From the cell containing the given text, extract its center point as (X, Y) coordinate. 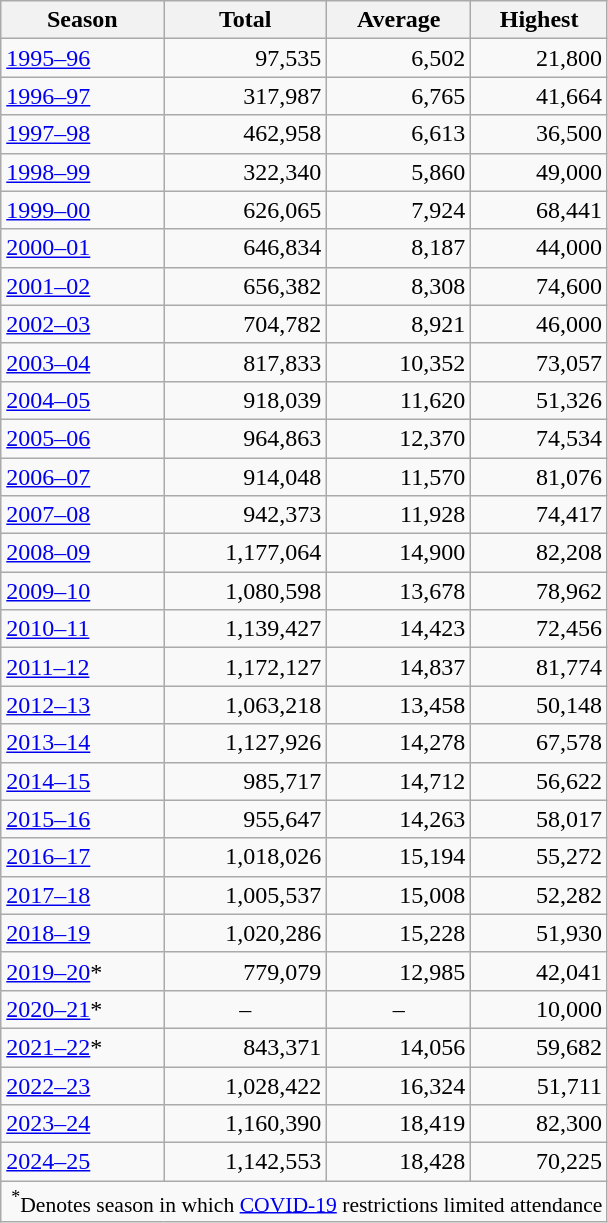
2003–04 (82, 362)
11,620 (399, 400)
2017–18 (82, 895)
626,065 (246, 210)
6,613 (399, 134)
646,834 (246, 248)
317,987 (246, 96)
2014–15 (82, 781)
15,194 (399, 857)
74,600 (540, 286)
2011–12 (82, 667)
97,535 (246, 58)
8,308 (399, 286)
2015–16 (82, 819)
1,127,926 (246, 743)
2019–20* (82, 971)
2016–17 (82, 857)
51,930 (540, 933)
12,985 (399, 971)
2013–14 (82, 743)
1,063,218 (246, 705)
2010–11 (82, 629)
Season (82, 20)
2006–07 (82, 477)
8,187 (399, 248)
942,373 (246, 515)
73,057 (540, 362)
81,076 (540, 477)
14,712 (399, 781)
74,417 (540, 515)
2021–22* (82, 1047)
15,008 (399, 895)
14,423 (399, 629)
2008–09 (82, 553)
12,370 (399, 438)
955,647 (246, 819)
2024–25 (82, 1162)
46,000 (540, 324)
13,458 (399, 705)
2020–21* (82, 1009)
51,711 (540, 1085)
*Denotes season in which COVID-19 restrictions limited attendance (304, 1202)
1,020,286 (246, 933)
2002–03 (82, 324)
Highest (540, 20)
1996–97 (82, 96)
82,300 (540, 1124)
Total (246, 20)
1999–00 (82, 210)
1,139,427 (246, 629)
964,863 (246, 438)
44,000 (540, 248)
14,837 (399, 667)
1,080,598 (246, 591)
Average (399, 20)
50,148 (540, 705)
11,570 (399, 477)
70,225 (540, 1162)
78,962 (540, 591)
2023–24 (82, 1124)
2005–06 (82, 438)
2000–01 (82, 248)
779,079 (246, 971)
6,765 (399, 96)
36,500 (540, 134)
74,534 (540, 438)
1,177,064 (246, 553)
1,018,026 (246, 857)
1,005,537 (246, 895)
843,371 (246, 1047)
21,800 (540, 58)
41,664 (540, 96)
59,682 (540, 1047)
14,278 (399, 743)
72,456 (540, 629)
1,172,127 (246, 667)
81,774 (540, 667)
462,958 (246, 134)
985,717 (246, 781)
14,900 (399, 553)
67,578 (540, 743)
2018–19 (82, 933)
2012–13 (82, 705)
15,228 (399, 933)
1998–99 (82, 172)
1,160,390 (246, 1124)
2001–02 (82, 286)
56,622 (540, 781)
914,048 (246, 477)
51,326 (540, 400)
1997–98 (82, 134)
13,678 (399, 591)
16,324 (399, 1085)
1995–96 (82, 58)
68,441 (540, 210)
49,000 (540, 172)
18,428 (399, 1162)
10,000 (540, 1009)
2009–10 (82, 591)
918,039 (246, 400)
322,340 (246, 172)
58,017 (540, 819)
2007–08 (82, 515)
14,056 (399, 1047)
6,502 (399, 58)
2004–05 (82, 400)
18,419 (399, 1124)
7,924 (399, 210)
10,352 (399, 362)
817,833 (246, 362)
52,282 (540, 895)
656,382 (246, 286)
14,263 (399, 819)
5,860 (399, 172)
1,142,553 (246, 1162)
55,272 (540, 857)
704,782 (246, 324)
82,208 (540, 553)
8,921 (399, 324)
11,928 (399, 515)
42,041 (540, 971)
2022–23 (82, 1085)
1,028,422 (246, 1085)
